Capture the cell that displays the provided text and extract its (x, y) central coordinate. 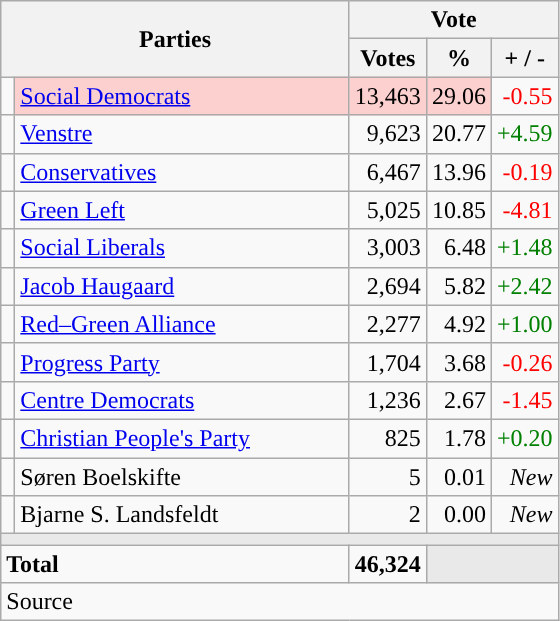
1.78 (458, 438)
Social Liberals (182, 248)
Jacob Haugaard (182, 286)
5,025 (388, 210)
2,694 (388, 286)
0.01 (458, 477)
Progress Party (182, 362)
10.85 (458, 210)
6.48 (458, 248)
2 (388, 515)
0.00 (458, 515)
46,324 (388, 564)
1,704 (388, 362)
Conservatives (182, 172)
Red–Green Alliance (182, 324)
3.68 (458, 362)
+1.00 (524, 324)
-0.26 (524, 362)
Votes (388, 58)
Vote (454, 20)
Søren Boelskifte (182, 477)
5 (388, 477)
4.92 (458, 324)
29.06 (458, 96)
-1.45 (524, 400)
+4.59 (524, 134)
Green Left (182, 210)
+ / - (524, 58)
-4.81 (524, 210)
825 (388, 438)
% (458, 58)
Total (176, 564)
5.82 (458, 286)
-0.19 (524, 172)
20.77 (458, 134)
Source (280, 602)
+0.20 (524, 438)
+1.48 (524, 248)
+2.42 (524, 286)
1,236 (388, 400)
13,463 (388, 96)
Social Democrats (182, 96)
-0.55 (524, 96)
Centre Democrats (182, 400)
9,623 (388, 134)
6,467 (388, 172)
13.96 (458, 172)
2.67 (458, 400)
Parties (176, 39)
Bjarne S. Landsfeldt (182, 515)
Venstre (182, 134)
2,277 (388, 324)
3,003 (388, 248)
Christian People's Party (182, 438)
